Extract the (X, Y) coordinate from the center of the cell holding the provided text.  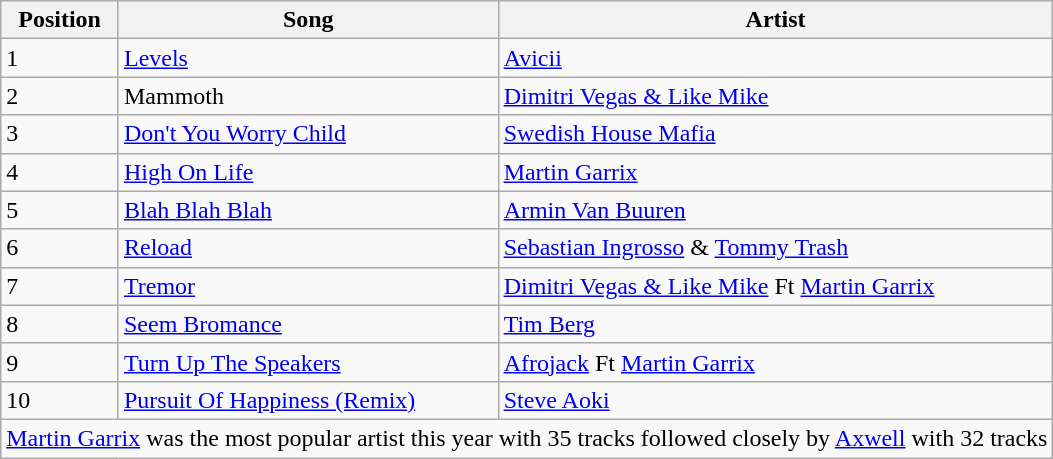
4 (60, 172)
5 (60, 210)
Position (60, 20)
Armin Van Buuren (776, 210)
Martin Garrix (776, 172)
Artist (776, 20)
Turn Up The Speakers (308, 362)
Seem Bromance (308, 324)
Dimitri Vegas & Like Mike (776, 96)
9 (60, 362)
2 (60, 96)
Dimitri Vegas & Like Mike Ft Martin Garrix (776, 286)
Reload (308, 248)
Mammoth (308, 96)
3 (60, 134)
Afrojack Ft Martin Garrix (776, 362)
Swedish House Mafia (776, 134)
7 (60, 286)
Steve Aoki (776, 400)
Avicii (776, 58)
Blah Blah Blah (308, 210)
Tim Berg (776, 324)
1 (60, 58)
6 (60, 248)
Pursuit Of Happiness (Remix) (308, 400)
Tremor (308, 286)
8 (60, 324)
Don't You Worry Child (308, 134)
Martin Garrix was the most popular artist this year with 35 tracks followed closely by Axwell with 32 tracks (527, 438)
10 (60, 400)
Levels (308, 58)
Song (308, 20)
High On Life (308, 172)
Sebastian Ingrosso & Tommy Trash (776, 248)
